Scan for the cell matching the given text and deliver its (x, y) coordinate at center. 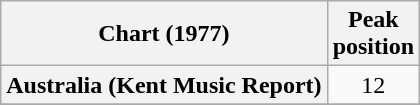
Peakposition (373, 34)
Australia (Kent Music Report) (164, 85)
Chart (1977) (164, 34)
12 (373, 85)
